Capture the cell that displays the provided text and extract its [x, y] central coordinate. 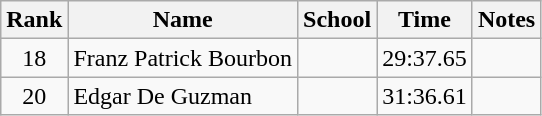
Time [425, 20]
31:36.61 [425, 96]
Notes [506, 20]
School [338, 20]
18 [34, 58]
20 [34, 96]
Rank [34, 20]
Name [183, 20]
Edgar De Guzman [183, 96]
29:37.65 [425, 58]
Franz Patrick Bourbon [183, 58]
